Provide the (x, y) coordinate of the cell's center where the given text is located.  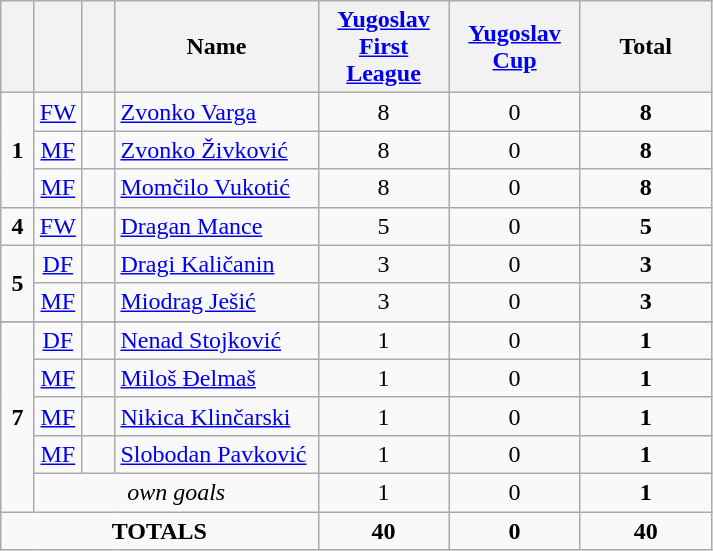
Slobodan Pavković (216, 454)
own goals (176, 492)
7 (18, 416)
Yugoslav Cup (514, 47)
Yugoslav First League (384, 47)
Momčilo Vukotić (216, 188)
Nenad Stojković (216, 340)
Total (646, 47)
Nikica Klinčarski (216, 416)
Dragan Mance (216, 226)
Dragi Kaličanin (216, 264)
Zvonko Varga (216, 112)
Name (216, 47)
TOTALS (160, 531)
Miodrag Ješić (216, 302)
4 (18, 226)
Zvonko Živković (216, 150)
Miloš Đelmaš (216, 378)
